Find where the given text appears and provide that cell's center as (X, Y) coordinate. 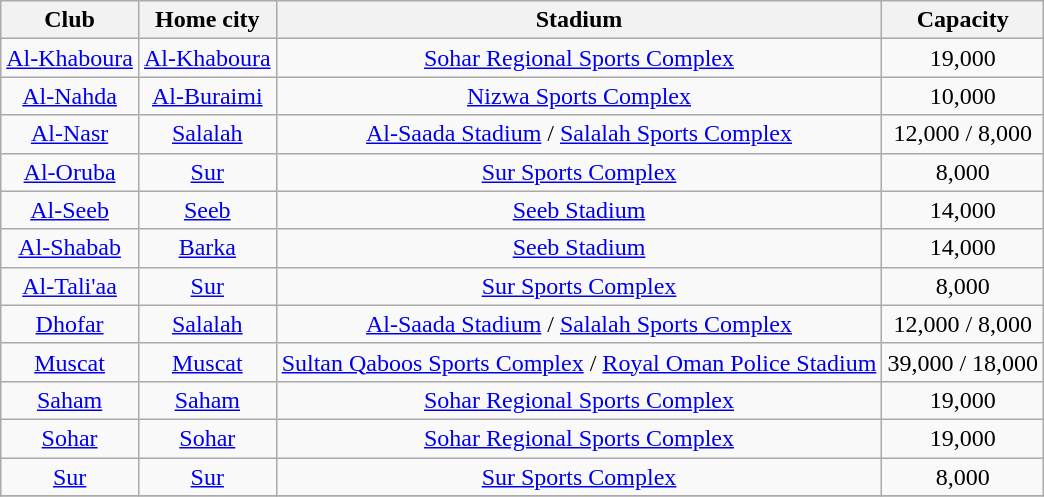
Al-Shabab (70, 248)
Stadium (579, 20)
Al-Seeb (70, 210)
Club (70, 20)
Al-Oruba (70, 172)
Nizwa Sports Complex (579, 96)
39,000 / 18,000 (963, 362)
Al-Tali'aa (70, 286)
Al-Nahda (70, 96)
Al-Nasr (70, 134)
Home city (207, 20)
10,000 (963, 96)
Al-Buraimi (207, 96)
Barka (207, 248)
Capacity (963, 20)
Sultan Qaboos Sports Complex / Royal Oman Police Stadium (579, 362)
Seeb (207, 210)
Dhofar (70, 324)
